Capture the cell that displays the provided text and extract its (X, Y) central coordinate. 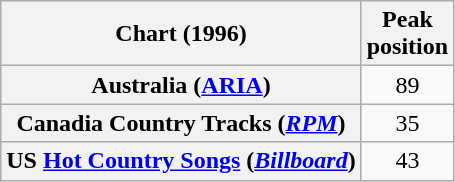
89 (407, 85)
Chart (1996) (181, 34)
Peakposition (407, 34)
Canadia Country Tracks (RPM) (181, 123)
Australia (ARIA) (181, 85)
US Hot Country Songs (Billboard) (181, 161)
35 (407, 123)
43 (407, 161)
